From the cell containing the given text, extract its center point as (X, Y) coordinate. 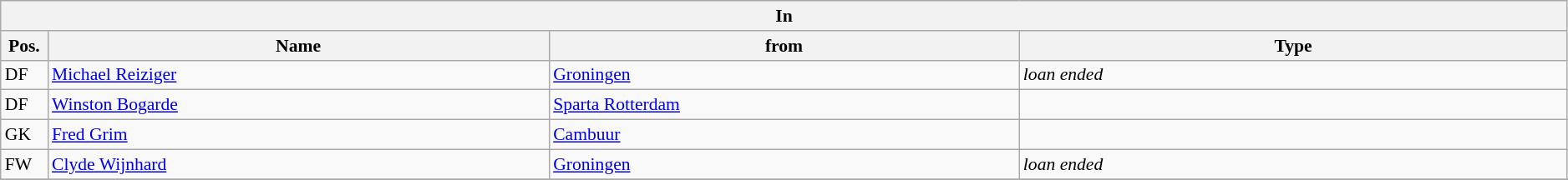
Type (1293, 46)
from (784, 46)
Fred Grim (298, 135)
GK (24, 135)
In (784, 16)
Sparta Rotterdam (784, 105)
Name (298, 46)
Michael Reiziger (298, 75)
Cambuur (784, 135)
Pos. (24, 46)
Clyde Wijnhard (298, 164)
Winston Bogarde (298, 105)
FW (24, 164)
